Return [X, Y] of the center of cell containing provided text 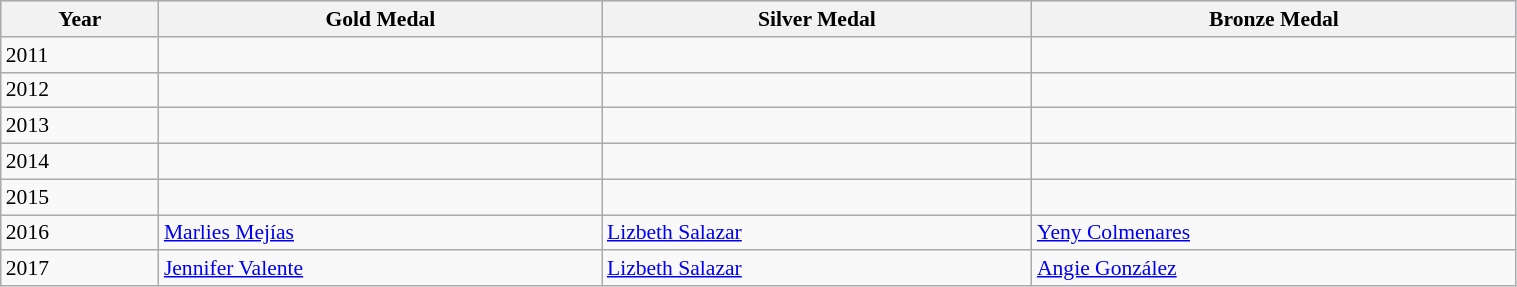
2011 [80, 55]
Gold Medal [380, 19]
Angie González [1274, 269]
2017 [80, 269]
Marlies Mejías [380, 233]
2015 [80, 197]
2012 [80, 90]
Year [80, 19]
2016 [80, 233]
Yeny Colmenares [1274, 233]
2014 [80, 162]
Silver Medal [817, 19]
2013 [80, 126]
Bronze Medal [1274, 19]
Jennifer Valente [380, 269]
